Locate the cell with the specified text and output its [X, Y] center coordinate. 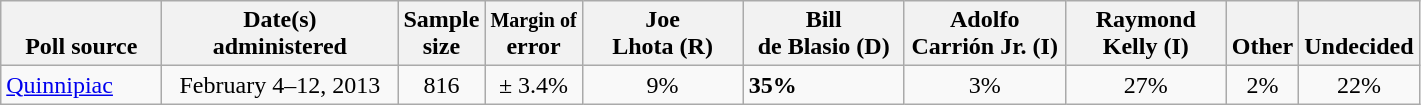
Date(s)administered [280, 34]
Billde Blasio (D) [824, 34]
27% [1146, 85]
22% [1359, 85]
Undecided [1359, 34]
816 [442, 85]
Other [1262, 34]
AdolfoCarrión Jr. (I) [984, 34]
Quinnipiac [82, 85]
JoeLhota (R) [662, 34]
3% [984, 85]
± 3.4% [534, 85]
9% [662, 85]
Poll source [82, 34]
Margin oferror [534, 34]
35% [824, 85]
Samplesize [442, 34]
February 4–12, 2013 [280, 85]
2% [1262, 85]
RaymondKelly (I) [1146, 34]
